Identify which cell holds the provided text, then report its [X, Y] central coordinate. 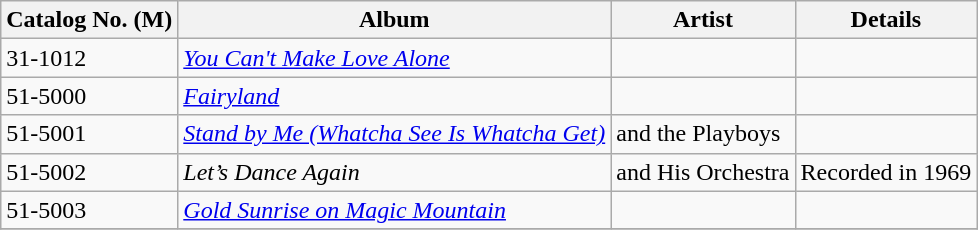
51-5000 [90, 96]
Stand by Me (Whatcha See Is Whatcha Get) [394, 134]
Catalog No. (M) [90, 20]
and His Orchestra [703, 172]
51-5001 [90, 134]
Details [886, 20]
Recorded in 1969 [886, 172]
31-1012 [90, 58]
Album [394, 20]
and the Playboys [703, 134]
51-5002 [90, 172]
Artist [703, 20]
51-5003 [90, 210]
Gold Sunrise on Magic Mountain [394, 210]
Fairyland [394, 96]
Let’s Dance Again [394, 172]
You Can't Make Love Alone [394, 58]
